Return (X, Y) of the center of cell containing provided text 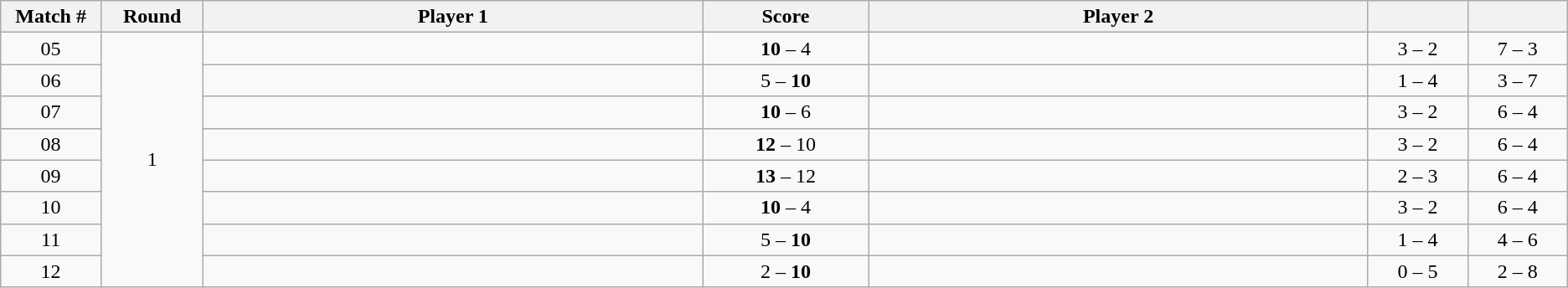
0 – 5 (1417, 271)
2 – 3 (1417, 176)
09 (51, 176)
10 (51, 208)
Player 2 (1118, 17)
7 – 3 (1518, 49)
06 (51, 80)
Round (152, 17)
10 – 6 (786, 112)
Score (786, 17)
4 – 6 (1518, 239)
2 – 8 (1518, 271)
07 (51, 112)
Player 1 (453, 17)
1 (152, 160)
05 (51, 49)
12 (51, 271)
3 – 7 (1518, 80)
11 (51, 239)
12 – 10 (786, 144)
2 – 10 (786, 271)
08 (51, 144)
13 – 12 (786, 176)
Match # (51, 17)
